Output the (x, y) coordinate of the center of the cell containing the given text.  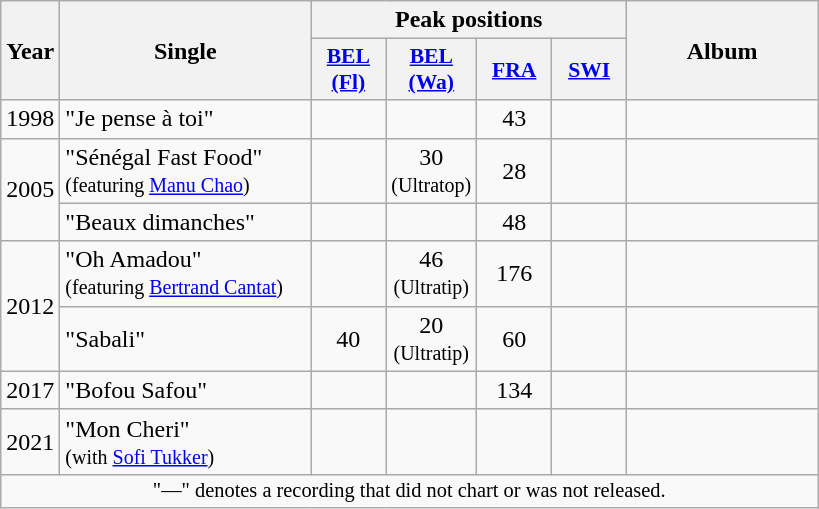
"—" denotes a recording that did not chart or was not released. (410, 491)
"Je pense à toi" (186, 119)
60 (514, 338)
Album (722, 50)
"Sénégal Fast Food"(featuring Manu Chao) (186, 170)
28 (514, 170)
SWI (590, 70)
"Mon Cheri"(with Sofi Tukker) (186, 442)
BEL(Wa) (432, 70)
Peak positions (469, 20)
46(Ultratip) (432, 274)
134 (514, 390)
"Oh Amadou"(featuring Bertrand Cantat) (186, 274)
1998 (30, 119)
43 (514, 119)
30(Ultratop) (432, 170)
48 (514, 222)
40 (348, 338)
FRA (514, 70)
"Sabali" (186, 338)
"Bofou Safou" (186, 390)
2012 (30, 306)
2021 (30, 442)
20(Ultratip) (432, 338)
BEL(Fl) (348, 70)
Year (30, 50)
"Beaux dimanches" (186, 222)
Single (186, 50)
2017 (30, 390)
176 (514, 274)
2005 (30, 190)
